Locate the cell with the specified text and output its [X, Y] center coordinate. 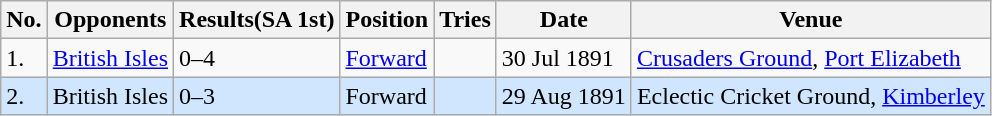
0–3 [257, 96]
Venue [810, 20]
1. [24, 58]
Crusaders Ground, Port Elizabeth [810, 58]
30 Jul 1891 [564, 58]
Opponents [110, 20]
0–4 [257, 58]
Tries [466, 20]
2. [24, 96]
29 Aug 1891 [564, 96]
Eclectic Cricket Ground, Kimberley [810, 96]
No. [24, 20]
Position [387, 20]
Results(SA 1st) [257, 20]
Date [564, 20]
